Capture the cell that displays the provided text and extract its [x, y] central coordinate. 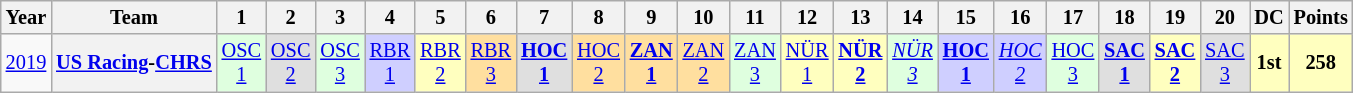
HOC3 [1074, 63]
14 [912, 17]
8 [598, 17]
19 [1175, 17]
11 [755, 17]
5 [440, 17]
15 [966, 17]
20 [1224, 17]
9 [652, 17]
12 [808, 17]
RBR3 [491, 63]
OSC2 [290, 63]
6 [491, 17]
NÜR2 [860, 63]
10 [704, 17]
ZAN1 [652, 63]
1 [242, 17]
Points [1321, 17]
13 [860, 17]
Team [134, 17]
16 [1020, 17]
DC [1270, 17]
2019 [26, 63]
2 [290, 17]
NÜR3 [912, 63]
SAC2 [1175, 63]
OSC1 [242, 63]
18 [1124, 17]
7 [544, 17]
4 [390, 17]
RBR1 [390, 63]
ZAN3 [755, 63]
US Racing-CHRS [134, 63]
258 [1321, 63]
1st [1270, 63]
RBR2 [440, 63]
NÜR1 [808, 63]
OSC3 [340, 63]
SAC1 [1124, 63]
ZAN2 [704, 63]
17 [1074, 17]
Year [26, 17]
SAC3 [1224, 63]
3 [340, 17]
